Capture the cell that displays the provided text and extract its [X, Y] central coordinate. 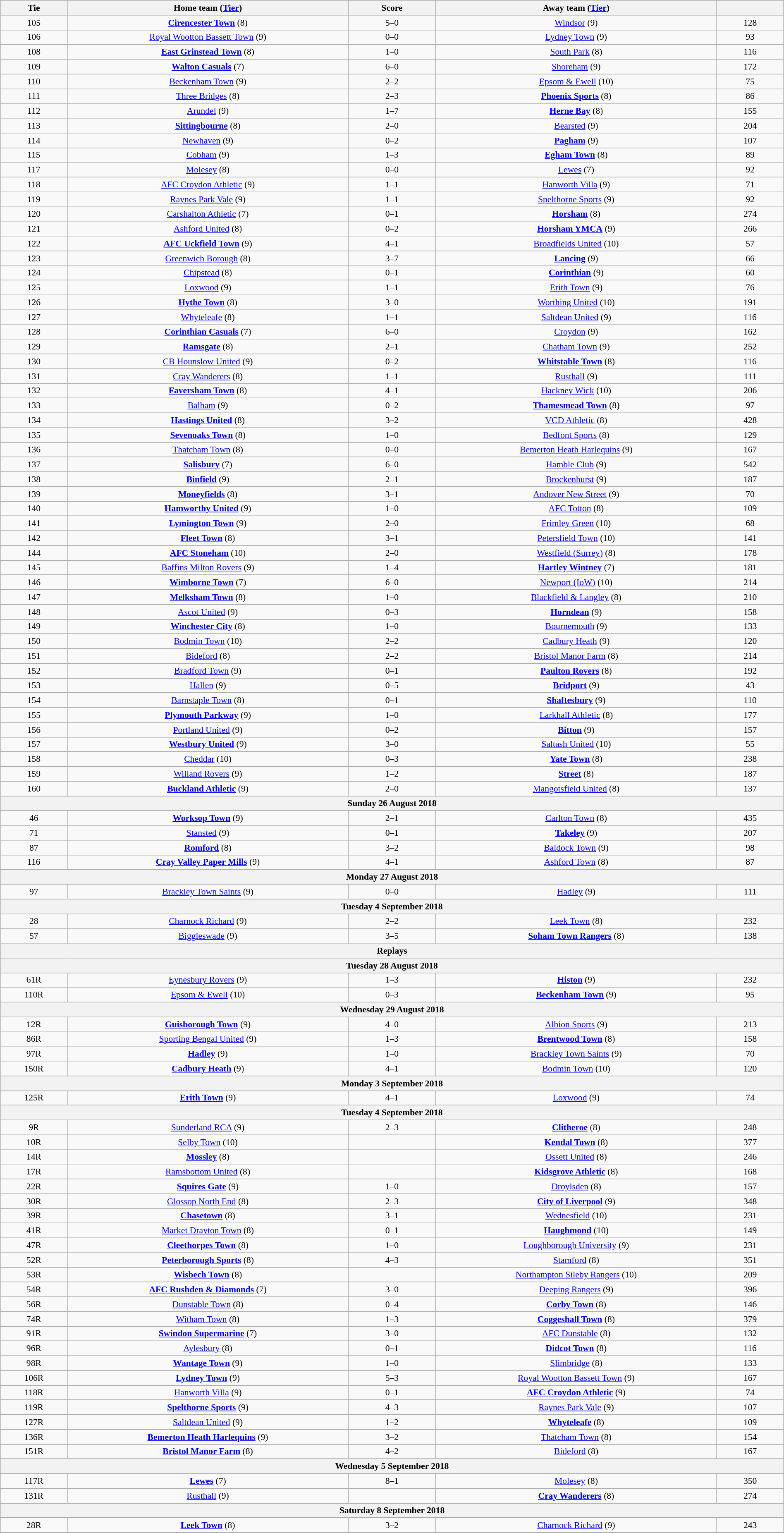
124 [34, 273]
95 [750, 995]
Ascot United (9) [208, 612]
127R [34, 1422]
Westfield (Surrey) (8) [576, 553]
Baffins Milton Rovers (9) [208, 568]
136R [34, 1437]
Selby Town (10) [208, 1142]
1–7 [392, 111]
428 [750, 421]
Salisbury (7) [208, 465]
396 [750, 1290]
89 [750, 155]
136 [34, 450]
Binfield (9) [208, 479]
Larkhall Athletic (8) [576, 715]
Stansted (9) [208, 833]
Witham Town (8) [208, 1319]
144 [34, 553]
Greenwich Borough (8) [208, 258]
22R [34, 1186]
CB Hounslow United (9) [208, 361]
159 [34, 774]
192 [750, 671]
148 [34, 612]
68 [750, 524]
Score [392, 8]
110R [34, 995]
435 [750, 818]
Yate Town (8) [576, 759]
379 [750, 1319]
119 [34, 199]
12R [34, 1024]
41R [34, 1231]
118 [34, 185]
Bitton (9) [576, 730]
172 [750, 67]
Plymouth Parkway (9) [208, 715]
Corinthian (9) [576, 273]
135 [34, 435]
39R [34, 1216]
AFC Totton (8) [576, 509]
93 [750, 37]
Moneyfields (8) [208, 494]
0–4 [392, 1304]
Eynesbury Rovers (9) [208, 980]
Westbury United (9) [208, 744]
248 [750, 1128]
140 [34, 509]
121 [34, 229]
Ashford United (8) [208, 229]
Worksop Town (9) [208, 818]
Hamworthy United (9) [208, 509]
Stamford (8) [576, 1260]
Chasetown (8) [208, 1216]
10R [34, 1142]
350 [750, 1481]
Portland United (9) [208, 730]
Ashford Town (8) [576, 862]
Pagham (9) [576, 141]
Windsor (9) [576, 23]
17R [34, 1172]
Faversham Town (8) [208, 391]
191 [750, 303]
Replays [392, 951]
Carlton Town (8) [576, 818]
Corinthian Casuals (7) [208, 332]
Tuesday 28 August 2018 [392, 966]
131R [34, 1496]
125R [34, 1098]
162 [750, 332]
348 [750, 1201]
Loughborough University (9) [576, 1246]
Winchester City (8) [208, 627]
Saturday 8 September 2018 [392, 1511]
117R [34, 1481]
Wednesday 29 August 2018 [392, 1010]
Wednesday 5 September 2018 [392, 1466]
54R [34, 1290]
139 [34, 494]
152 [34, 671]
Bridport (9) [576, 686]
130 [34, 361]
1–4 [392, 568]
Away team (Tier) [576, 8]
151 [34, 656]
118R [34, 1393]
Herne Bay (8) [576, 111]
97R [34, 1054]
3–7 [392, 258]
Worthing United (10) [576, 303]
Andover New Street (9) [576, 494]
Egham Town (8) [576, 155]
91R [34, 1334]
Willand Rovers (9) [208, 774]
Kendal Town (8) [576, 1142]
168 [750, 1172]
30R [34, 1201]
Brentwood Town (8) [576, 1039]
351 [750, 1260]
55 [750, 744]
117 [34, 170]
98R [34, 1363]
Newport (IoW) (10) [576, 583]
131 [34, 376]
AFC Dunstable (8) [576, 1334]
Takeley (9) [576, 833]
14R [34, 1157]
Lymington Town (9) [208, 524]
Cheddar (10) [208, 759]
4–2 [392, 1452]
Bearsted (9) [576, 126]
Hamble Club (9) [576, 465]
Arundel (9) [208, 111]
Home team (Tier) [208, 8]
5–0 [392, 23]
122 [34, 244]
Deeping Rangers (9) [576, 1290]
Whitstable Town (8) [576, 361]
246 [750, 1157]
177 [750, 715]
Buckland Athletic (9) [208, 789]
Hythe Town (8) [208, 303]
VCD Athletic (8) [576, 421]
Clitheroe (8) [576, 1128]
Hallen (9) [208, 686]
Fleet Town (8) [208, 538]
Monday 3 September 2018 [392, 1083]
28 [34, 921]
Horsham (8) [576, 214]
Balham (9) [208, 406]
4–0 [392, 1024]
Cleethorpes Town (8) [208, 1246]
127 [34, 317]
Histon (9) [576, 980]
108 [34, 52]
Chipstead (8) [208, 273]
Hackney Wick (10) [576, 391]
542 [750, 465]
Sunderland RCA (9) [208, 1128]
Ramsbottom United (8) [208, 1172]
74R [34, 1319]
Baldock Town (9) [576, 848]
28R [34, 1526]
115 [34, 155]
Bedfont Sports (8) [576, 435]
156 [34, 730]
Hastings United (8) [208, 421]
206 [750, 391]
Peterborough Sports (8) [208, 1260]
243 [750, 1526]
Droylsden (8) [576, 1186]
Cirencester Town (8) [208, 23]
Northampton Sileby Rangers (10) [576, 1275]
Cobham (9) [208, 155]
Mossley (8) [208, 1157]
209 [750, 1275]
Sittingbourne (8) [208, 126]
66 [750, 258]
Phoenix Sports (8) [576, 96]
123 [34, 258]
56R [34, 1304]
Soham Town Rangers (8) [576, 936]
Wisbech Town (8) [208, 1275]
151R [34, 1452]
AFC Stoneham (10) [208, 553]
3–5 [392, 936]
150R [34, 1069]
South Park (8) [576, 52]
City of Liverpool (9) [576, 1201]
Blackfield & Langley (8) [576, 597]
Biggleswade (9) [208, 936]
142 [34, 538]
Walton Casuals (7) [208, 67]
46 [34, 818]
213 [750, 1024]
Albion Sports (9) [576, 1024]
Ramsgate (8) [208, 347]
126 [34, 303]
Guisborough Town (9) [208, 1024]
266 [750, 229]
210 [750, 597]
Glossop North End (8) [208, 1201]
125 [34, 288]
Haughmond (10) [576, 1231]
61R [34, 980]
Sevenoaks Town (8) [208, 435]
8–1 [392, 1481]
Romford (8) [208, 848]
119R [34, 1408]
Petersfield Town (10) [576, 538]
Croydon (9) [576, 332]
Aylesbury (8) [208, 1349]
Swindon Supermarine (7) [208, 1334]
Dunstable Town (8) [208, 1304]
106 [34, 37]
East Grinstead Town (8) [208, 52]
238 [750, 759]
Carshalton Athletic (7) [208, 214]
60 [750, 273]
181 [750, 568]
114 [34, 141]
9R [34, 1128]
Paulton Rovers (8) [576, 671]
377 [750, 1142]
147 [34, 597]
96R [34, 1349]
86R [34, 1039]
Barnstaple Town (8) [208, 701]
0–5 [392, 686]
AFC Rushden & Diamonds (7) [208, 1290]
Tie [34, 8]
Sunday 26 August 2018 [392, 804]
53R [34, 1275]
112 [34, 111]
Horsham YMCA (9) [576, 229]
5–3 [392, 1378]
Shaftesbury (9) [576, 701]
Saltash United (10) [576, 744]
Wimborne Town (7) [208, 583]
Kidsgrove Athletic (8) [576, 1172]
Slimbridge (8) [576, 1363]
Didcot Town (8) [576, 1349]
47R [34, 1246]
105 [34, 23]
Newhaven (9) [208, 141]
Wednesfield (10) [576, 1216]
Ossett United (8) [576, 1157]
150 [34, 641]
153 [34, 686]
113 [34, 126]
Hartley Wintney (7) [576, 568]
Street (8) [576, 774]
AFC Uckfield Town (9) [208, 244]
Thamesmead Town (8) [576, 406]
Cray Valley Paper Mills (9) [208, 862]
Squires Gate (9) [208, 1186]
Brockenhurst (9) [576, 479]
75 [750, 81]
252 [750, 347]
Corby Town (8) [576, 1304]
43 [750, 686]
Horndean (9) [576, 612]
160 [34, 789]
Frimley Green (10) [576, 524]
76 [750, 288]
52R [34, 1260]
Monday 27 August 2018 [392, 877]
Bradford Town (9) [208, 671]
Three Bridges (8) [208, 96]
Wantage Town (9) [208, 1363]
178 [750, 553]
Melksham Town (8) [208, 597]
145 [34, 568]
134 [34, 421]
Market Drayton Town (8) [208, 1231]
106R [34, 1378]
204 [750, 126]
Broadfields United (10) [576, 244]
207 [750, 833]
86 [750, 96]
98 [750, 848]
Bournemouth (9) [576, 627]
Mangotsfield United (8) [576, 789]
Chatham Town (9) [576, 347]
Coggeshall Town (8) [576, 1319]
Shoreham (9) [576, 67]
Sporting Bengal United (9) [208, 1039]
Lancing (9) [576, 258]
